Find where the given text appears and provide that cell's center as [X, Y] coordinate. 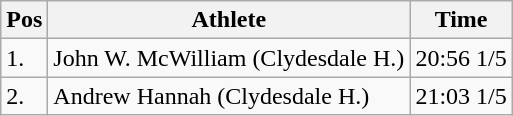
John W. McWilliam (Clydesdale H.) [229, 58]
20:56 1/5 [461, 58]
Pos [24, 20]
21:03 1/5 [461, 96]
Athlete [229, 20]
2. [24, 96]
Andrew Hannah (Clydesdale H.) [229, 96]
1. [24, 58]
Time [461, 20]
